Output the [x, y] coordinate of the center of the cell containing the given text.  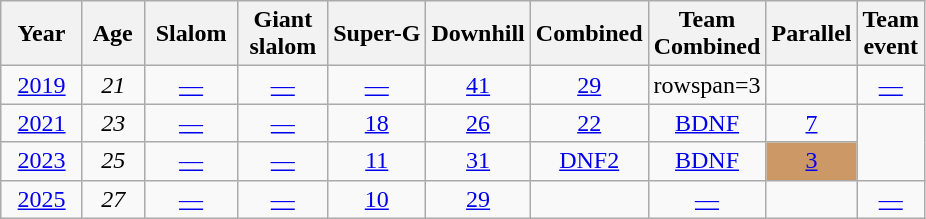
23 [113, 123]
21 [113, 85]
Year [42, 34]
10 [377, 199]
18 [377, 123]
TeamCombined [707, 34]
41 [478, 85]
2023 [42, 161]
Super-G [377, 34]
27 [113, 199]
11 [377, 161]
2021 [42, 123]
Giant slalom [283, 34]
7 [812, 123]
rowspan=3 [707, 85]
22 [589, 123]
Downhill [478, 34]
Parallel [812, 34]
2025 [42, 199]
Age [113, 34]
25 [113, 161]
Teamevent [891, 34]
Combined [589, 34]
31 [478, 161]
2019 [42, 85]
3 [812, 161]
Slalom [191, 34]
DNF2 [589, 161]
26 [478, 123]
